Find where the given text appears and provide that cell's center as [X, Y] coordinate. 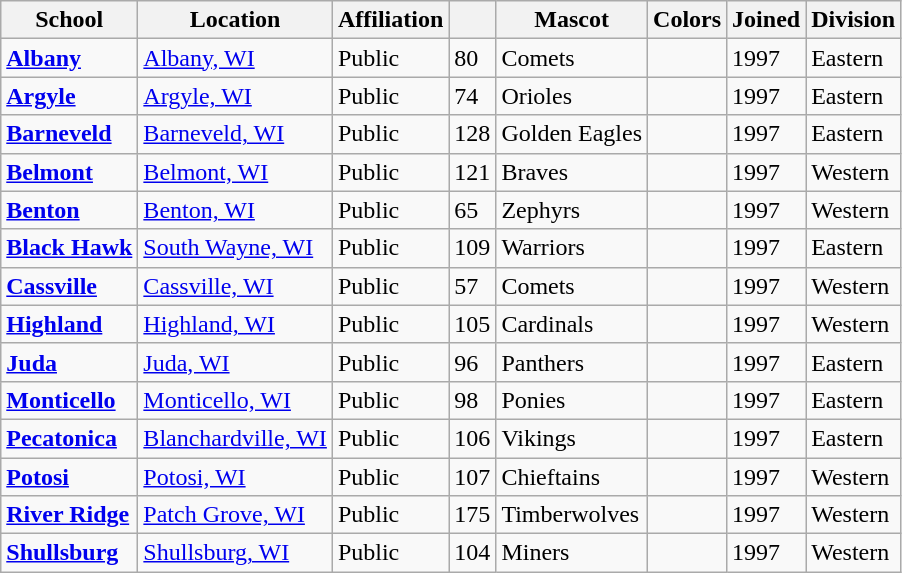
Argyle [70, 96]
Albany, WI [236, 58]
Shullsburg, WI [236, 553]
Blanchardville, WI [236, 438]
Affiliation [390, 20]
Colors [688, 20]
96 [472, 362]
109 [472, 248]
Belmont [70, 172]
Zephyrs [572, 210]
Cassville [70, 286]
Belmont, WI [236, 172]
Potosi [70, 477]
Monticello [70, 400]
80 [472, 58]
Braves [572, 172]
Monticello, WI [236, 400]
Potosi, WI [236, 477]
Highland [70, 324]
Pecatonica [70, 438]
Cardinals [572, 324]
128 [472, 134]
Panthers [572, 362]
Highland, WI [236, 324]
Warriors [572, 248]
Barneveld, WI [236, 134]
Chieftains [572, 477]
107 [472, 477]
65 [472, 210]
104 [472, 553]
Shullsburg [70, 553]
School [70, 20]
Benton [70, 210]
Location [236, 20]
Vikings [572, 438]
Ponies [572, 400]
Miners [572, 553]
57 [472, 286]
Barneveld [70, 134]
Golden Eagles [572, 134]
105 [472, 324]
175 [472, 515]
Orioles [572, 96]
Timberwolves [572, 515]
74 [472, 96]
Juda, WI [236, 362]
Black Hawk [70, 248]
South Wayne, WI [236, 248]
Benton, WI [236, 210]
Mascot [572, 20]
Division [854, 20]
Patch Grove, WI [236, 515]
Argyle, WI [236, 96]
Joined [766, 20]
River Ridge [70, 515]
98 [472, 400]
106 [472, 438]
Cassville, WI [236, 286]
Albany [70, 58]
Juda [70, 362]
121 [472, 172]
